Extract the [x, y] coordinate from the center of the cell holding the provided text.  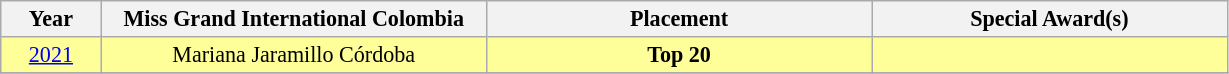
Special Award(s) [1050, 18]
Top 20 [678, 54]
Placement [678, 18]
Miss Grand International Colombia [294, 18]
Mariana Jaramillo Córdoba [294, 54]
2021 [51, 54]
Year [51, 18]
